Return the (x, y) coordinate for the center point of the cell that contains the specified text.  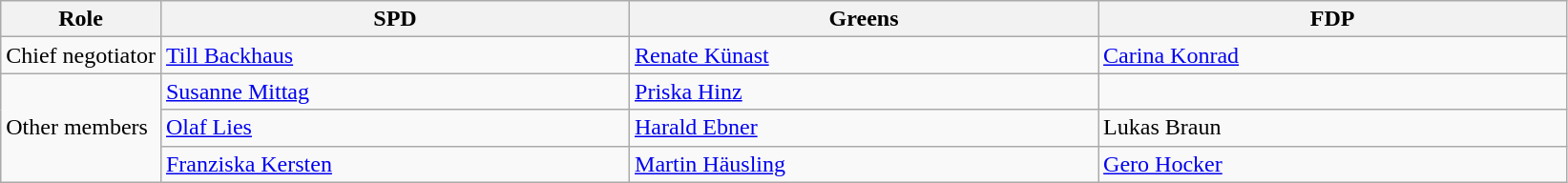
Greens (865, 19)
Martin Häusling (865, 164)
Priska Hinz (865, 91)
FDP (1332, 19)
Chief negotiator (81, 55)
Renate Künast (865, 55)
Olaf Lies (395, 128)
Other members (81, 128)
Lukas Braun (1332, 128)
Till Backhaus (395, 55)
Susanne Mittag (395, 91)
Role (81, 19)
Carina Konrad (1332, 55)
Franziska Kersten (395, 164)
Gero Hocker (1332, 164)
SPD (395, 19)
Harald Ebner (865, 128)
